Return the (X, Y) coordinate for the center point of the cell that contains the specified text.  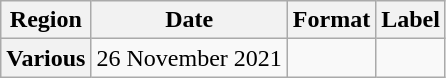
Format (331, 20)
26 November 2021 (189, 58)
Region (46, 20)
Various (46, 58)
Label (411, 20)
Date (189, 20)
